Extract the [X, Y] coordinate from the center of the cell holding the provided text.  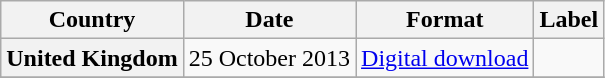
Format [445, 20]
Country [92, 20]
Label [569, 20]
Digital download [445, 58]
United Kingdom [92, 58]
Date [269, 20]
25 October 2013 [269, 58]
